Output the (X, Y) coordinate of the center of the cell containing the given text.  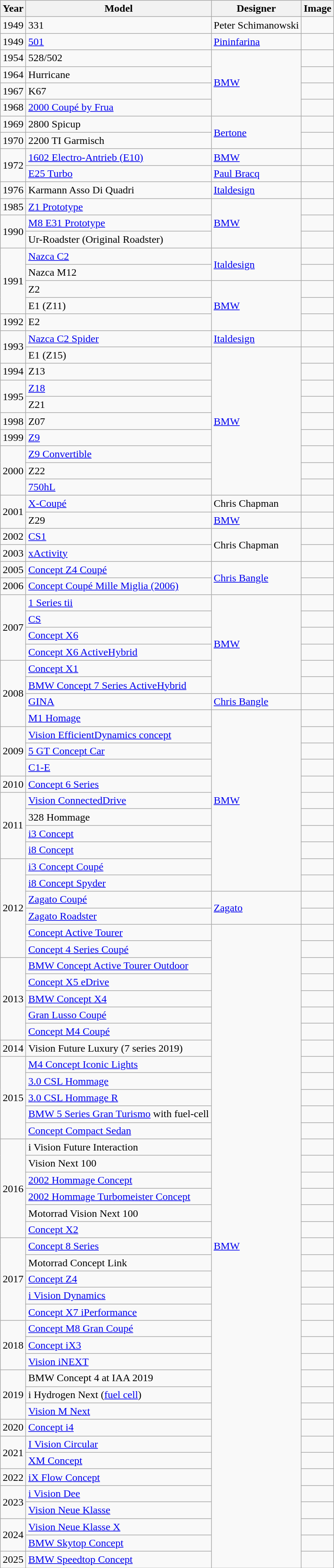
CS (119, 619)
I Vision Circular (119, 1444)
2002 Hommage Concept (119, 1180)
331 (119, 25)
3.0 CSL Hommage (119, 1081)
Concept Active Tourer (119, 932)
1994 (13, 372)
Vision EfficientDynamics concept (119, 735)
Concept Compact Sedan (119, 1131)
2009 (13, 751)
Peter Schimanowski (256, 25)
M1 Homage (119, 718)
2000 Coupé by Frua (119, 108)
3.0 CSL Hommage R (119, 1098)
Vision Neue Klasse (119, 1510)
M8 E31 Prototype (119, 223)
2020 (13, 1428)
Pininfarina (256, 42)
328 Hommage (119, 817)
2011 (13, 825)
i8 Concept (119, 850)
1969 (13, 124)
1990 (13, 231)
Concept X5 eDrive (119, 982)
Nazca C2 Spider (119, 339)
Zagato (256, 908)
BMW Speedtop Concept (119, 1560)
2010 (13, 784)
1999 (13, 437)
BMW Skytop Concept (119, 1543)
Vision M Next (119, 1411)
Z18 (119, 388)
2015 (13, 1098)
Z29 (119, 520)
Vision Future Luxury (7 series 2019) (119, 1048)
i Vision Dee (119, 1493)
Bertone (256, 132)
1995 (13, 396)
E2 (119, 322)
1992 (13, 322)
2014 (13, 1048)
E1 (Z11) (119, 306)
E25 Turbo (119, 173)
CS1 (119, 537)
Z1 Prototype (119, 207)
Karmann Asso Di Quadri (119, 190)
GINA (119, 701)
2019 (13, 1395)
K67 (119, 91)
Concept X2 (119, 1229)
i3 Concept Coupé (119, 867)
Zagato Roadster (119, 916)
Designer (256, 9)
Z22 (119, 470)
Z9 (119, 437)
Vision ConnectedDrive (119, 801)
1993 (13, 347)
i8 Concept Spyder (119, 883)
Gran Lusso Coupé (119, 1015)
Concept Coupé Mille Miglia (2006) (119, 586)
2006 (13, 586)
Concept iX3 (119, 1345)
Nazca C2 (119, 256)
2001 (13, 512)
i Vision Dynamics (119, 1296)
Year (13, 9)
Concept M8 Gran Coupé (119, 1329)
2012 (13, 908)
1968 (13, 108)
i Hydrogen Next (fuel cell) (119, 1395)
Concept 8 Series (119, 1246)
5 GT Concept Car (119, 751)
Vision iNEXT (119, 1362)
2007 (13, 627)
Paul Bracq (256, 173)
BMW Concept 4 at IAA 2019 (119, 1378)
BMW 5 Series Gran Turismo with fuel-cell (119, 1114)
1602 Electro-Antrieb (E10) (119, 157)
2003 (13, 553)
2023 (13, 1502)
Vision Neue Klasse X (119, 1526)
Concept X6 ActiveHybrid (119, 652)
Concept Z4 (119, 1279)
E1 (Z15) (119, 355)
Concept X6 (119, 636)
Concept i4 (119, 1428)
2800 Spicup (119, 124)
Z07 (119, 421)
i Vision Future Interaction (119, 1147)
iX Flow Concept (119, 1477)
501 (119, 42)
BMW Concept 7 Series ActiveHybrid (119, 685)
Concept Z4 Coupé (119, 570)
1985 (13, 207)
BMW Concept Active Tourer Outdoor (119, 965)
2000 (13, 470)
Concept X7 iPerformance (119, 1312)
i3 Concept (119, 834)
Concept 4 Series Coupé (119, 949)
2024 (13, 1535)
1970 (13, 140)
Zagato Coupé (119, 900)
1964 (13, 75)
BMW Concept X4 (119, 998)
Concept M4 Coupé (119, 1032)
Model (119, 9)
2002 Hommage Turbomeister Concept (119, 1196)
1991 (13, 281)
2008 (13, 693)
Hurricane (119, 75)
X-Coupé (119, 504)
Image (317, 9)
Motorrad Vision Next 100 (119, 1213)
750hL (119, 487)
2002 (13, 537)
1 Series tii (119, 603)
Z2 (119, 289)
528/502 (119, 58)
Nazca M12 (119, 273)
2021 (13, 1452)
xActivity (119, 553)
Concept X1 (119, 668)
Ur-Roadster (Original Roadster) (119, 240)
2016 (13, 1188)
M4 Concept Iconic Lights (119, 1065)
2018 (13, 1345)
Motorrad Concept Link (119, 1263)
Concept 6 Series (119, 784)
1998 (13, 421)
XM Concept (119, 1460)
Z13 (119, 372)
1954 (13, 58)
2022 (13, 1477)
2200 TI Garmisch (119, 140)
Vision Next 100 (119, 1164)
2005 (13, 570)
2013 (13, 998)
1967 (13, 91)
1972 (13, 165)
Z21 (119, 404)
1976 (13, 190)
2025 (13, 1560)
Z9 Convertible (119, 454)
C1-E (119, 768)
2017 (13, 1279)
